Capture the cell that displays the provided text and extract its [X, Y] central coordinate. 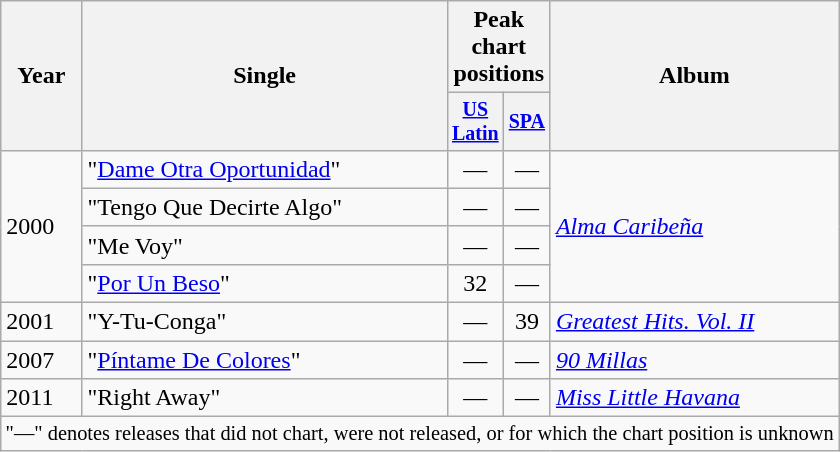
USLatin [475, 122]
2007 [42, 360]
"Dame Otra Oportunidad" [264, 169]
"Y-Tu-Conga" [264, 322]
Year [42, 76]
2011 [42, 398]
"Tengo Que Decirte Algo" [264, 207]
Alma Caribeña [694, 226]
"Me Voy" [264, 245]
Peak chart positions [498, 47]
2001 [42, 322]
Single [264, 76]
SPA [526, 122]
"Right Away" [264, 398]
Greatest Hits. Vol. II [694, 322]
Miss Little Havana [694, 398]
2000 [42, 226]
90 Millas [694, 360]
32 [475, 283]
39 [526, 322]
"Por Un Beso" [264, 283]
"—" denotes releases that did not chart, were not released, or for which the chart position is unknown [420, 434]
"Píntame De Colores" [264, 360]
Album [694, 76]
